Search for the cell housing the specified text and yield its [X, Y] center coordinate. 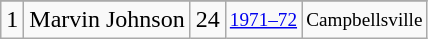
1 [12, 20]
24 [208, 20]
Campbellsville [364, 20]
1971–72 [263, 20]
Marvin Johnson [107, 20]
